Provide the (X, Y) coordinate of the cell's center where the given text is located.  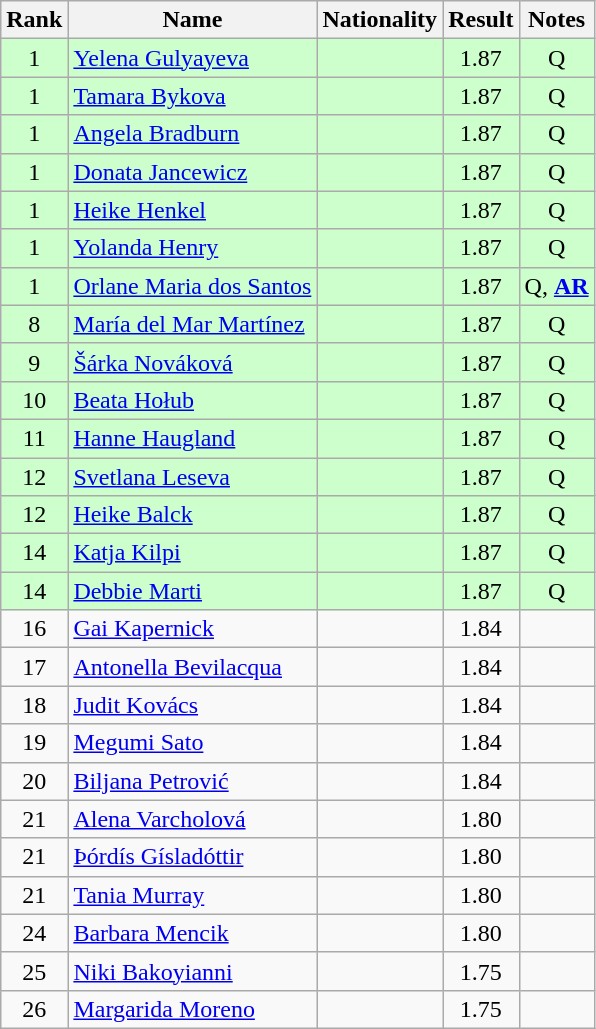
Rank (34, 20)
Tamara Bykova (192, 96)
16 (34, 629)
Yelena Gulyayeva (192, 58)
Beata Hołub (192, 400)
25 (34, 971)
10 (34, 400)
Antonella Bevilacqua (192, 667)
Þórdís Gísladóttir (192, 857)
Niki Bakoyianni (192, 971)
Debbie Marti (192, 591)
Orlane Maria dos Santos (192, 286)
Svetlana Leseva (192, 477)
Heike Henkel (192, 210)
Name (192, 20)
Result (481, 20)
26 (34, 1009)
17 (34, 667)
11 (34, 438)
Biljana Petrović (192, 781)
9 (34, 362)
Q, AR (556, 286)
Margarida Moreno (192, 1009)
María del Mar Martínez (192, 324)
Barbara Mencik (192, 933)
Judit Kovács (192, 705)
Alena Varcholová (192, 819)
Notes (556, 20)
8 (34, 324)
Angela Bradburn (192, 134)
Tania Murray (192, 895)
20 (34, 781)
Yolanda Henry (192, 248)
24 (34, 933)
19 (34, 743)
Megumi Sato (192, 743)
Šárka Nováková (192, 362)
Gai Kapernick (192, 629)
Hanne Haugland (192, 438)
Donata Jancewicz (192, 172)
Nationality (380, 20)
Katja Kilpi (192, 553)
Heike Balck (192, 515)
18 (34, 705)
